Output the [X, Y] coordinate of the center of the cell containing the given text.  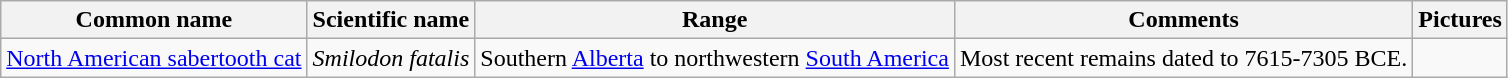
Pictures [1460, 20]
Most recent remains dated to 7615-7305 BCE. [1183, 58]
North American sabertooth cat [154, 58]
Southern Alberta to northwestern South America [715, 58]
Common name [154, 20]
Comments [1183, 20]
Scientific name [391, 20]
Range [715, 20]
Smilodon fatalis [391, 58]
